Identify which cell holds the provided text, then report its (X, Y) central coordinate. 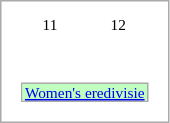
11 (50, 24)
12 (118, 24)
